Search for the cell housing the specified text and yield its (x, y) center coordinate. 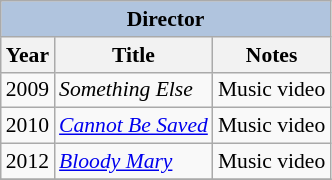
Year (28, 55)
2012 (28, 162)
Something Else (134, 90)
Title (134, 55)
Director (166, 19)
Bloody Mary (134, 162)
Notes (272, 55)
2009 (28, 90)
Cannot Be Saved (134, 126)
2010 (28, 126)
